Pinpoint the cell where the given text exists, returning its (x, y) midpoint coordinate. 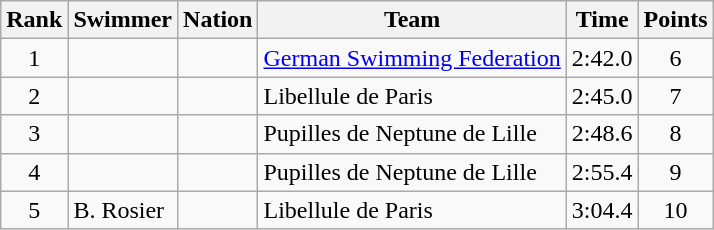
5 (34, 210)
Nation (218, 20)
B. Rosier (123, 210)
3 (34, 134)
German Swimming Federation (412, 58)
Points (676, 20)
Team (412, 20)
3:04.4 (602, 210)
2:42.0 (602, 58)
8 (676, 134)
10 (676, 210)
7 (676, 96)
2:45.0 (602, 96)
1 (34, 58)
2:55.4 (602, 172)
6 (676, 58)
2:48.6 (602, 134)
Rank (34, 20)
Time (602, 20)
9 (676, 172)
4 (34, 172)
2 (34, 96)
Swimmer (123, 20)
